Determine the (X, Y) coordinate at the center of the cell enclosing the given text.  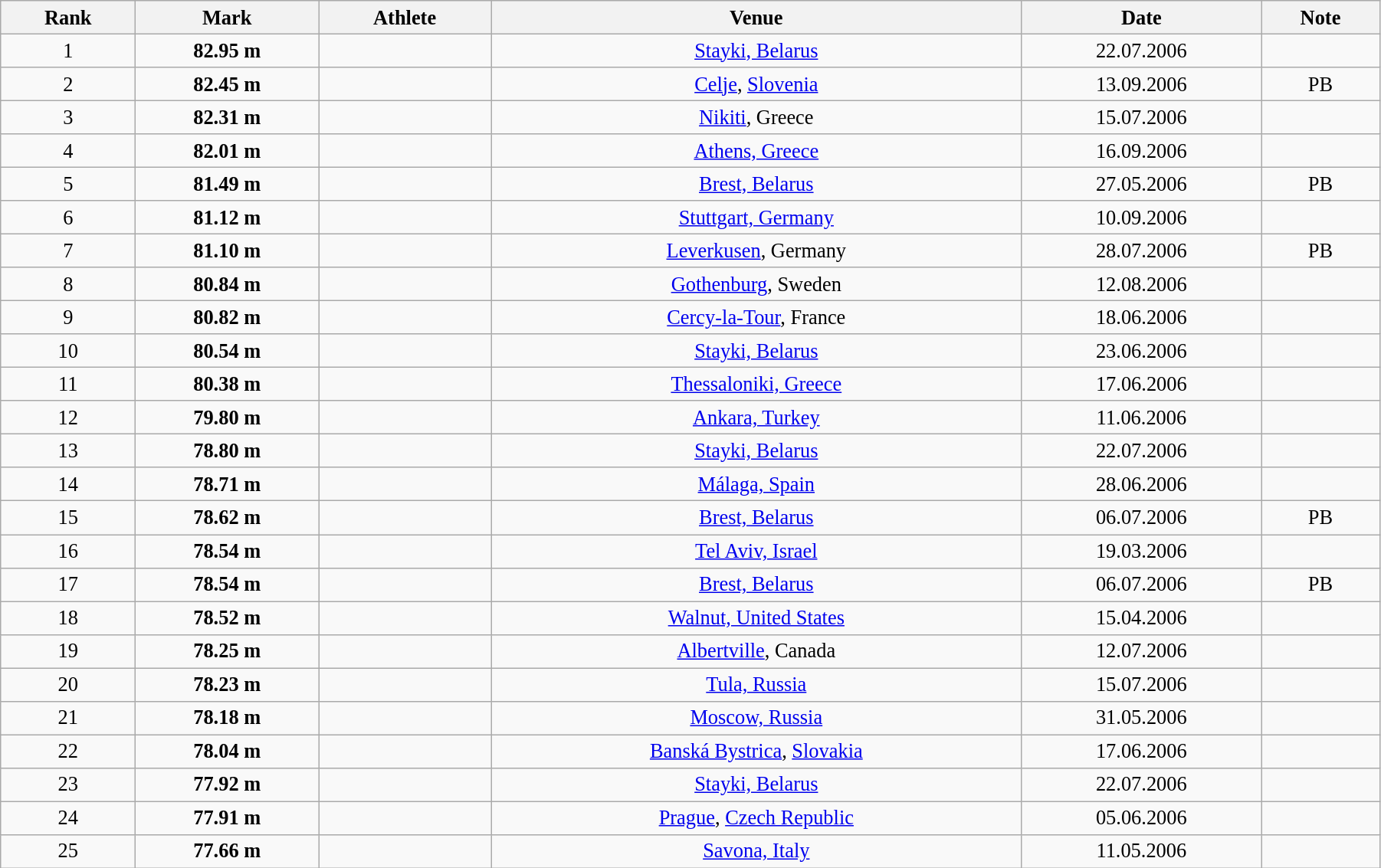
18.06.2006 (1142, 317)
23.06.2006 (1142, 351)
78.52 m (227, 617)
10.09.2006 (1142, 218)
Nikiti, Greece (757, 117)
15 (68, 518)
Moscow, Russia (757, 718)
Tel Aviv, Israel (757, 551)
78.23 m (227, 684)
Cercy-la-Tour, France (757, 317)
12 (68, 418)
31.05.2006 (1142, 718)
Mark (227, 17)
80.38 m (227, 384)
4 (68, 151)
11 (68, 384)
Stuttgart, Germany (757, 218)
81.12 m (227, 218)
23 (68, 784)
Rank (68, 17)
Gothenburg, Sweden (757, 284)
19 (68, 651)
28.07.2006 (1142, 251)
12.07.2006 (1142, 651)
Albertville, Canada (757, 651)
05.06.2006 (1142, 817)
27.05.2006 (1142, 184)
8 (68, 284)
12.08.2006 (1142, 284)
78.04 m (227, 751)
Banská Bystrica, Slovakia (757, 751)
78.71 m (227, 484)
20 (68, 684)
Venue (757, 17)
Date (1142, 17)
82.95 m (227, 51)
77.91 m (227, 817)
78.80 m (227, 450)
Thessaloniki, Greece (757, 384)
22 (68, 751)
77.66 m (227, 851)
1 (68, 51)
78.62 m (227, 518)
82.45 m (227, 84)
16 (68, 551)
Leverkusen, Germany (757, 251)
Note (1321, 17)
81.49 m (227, 184)
82.31 m (227, 117)
5 (68, 184)
Prague, Czech Republic (757, 817)
77.92 m (227, 784)
19.03.2006 (1142, 551)
80.84 m (227, 284)
Ankara, Turkey (757, 418)
15.04.2006 (1142, 617)
9 (68, 317)
6 (68, 218)
17 (68, 585)
13 (68, 450)
28.06.2006 (1142, 484)
78.18 m (227, 718)
78.25 m (227, 651)
Savona, Italy (757, 851)
81.10 m (227, 251)
16.09.2006 (1142, 151)
80.54 m (227, 351)
11.05.2006 (1142, 851)
80.82 m (227, 317)
11.06.2006 (1142, 418)
Tula, Russia (757, 684)
14 (68, 484)
24 (68, 817)
7 (68, 251)
18 (68, 617)
Málaga, Spain (757, 484)
Walnut, United States (757, 617)
10 (68, 351)
2 (68, 84)
13.09.2006 (1142, 84)
3 (68, 117)
Athlete (405, 17)
25 (68, 851)
Athens, Greece (757, 151)
21 (68, 718)
82.01 m (227, 151)
79.80 m (227, 418)
Celje, Slovenia (757, 84)
